From the cell containing the given text, extract its center point as (X, Y) coordinate. 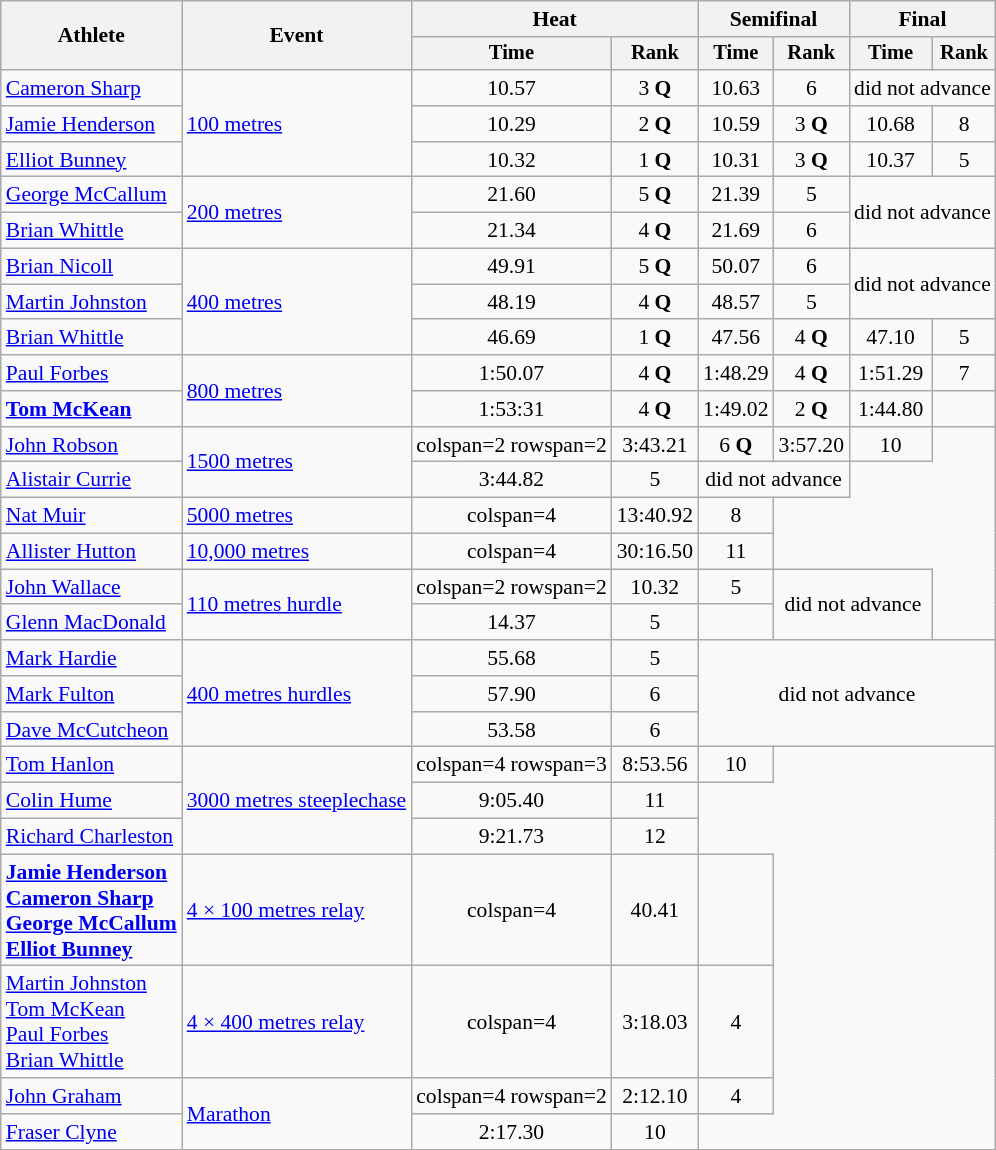
3:43.21 (655, 445)
10.31 (736, 160)
10.29 (512, 124)
21.69 (736, 231)
10.63 (736, 88)
57.90 (512, 694)
Mark Hardie (92, 658)
50.07 (736, 267)
6 Q (736, 445)
49.91 (512, 267)
30:16.50 (655, 552)
3:18.03 (655, 1022)
George McCallum (92, 195)
10.59 (736, 124)
Athlete (92, 36)
Jamie HendersonCameron SharpGeorge McCallumElliot Bunney (92, 910)
John Robson (92, 445)
200 metres (297, 212)
1:49.02 (736, 409)
Colin Hume (92, 801)
colspan=4 rowspan=3 (512, 765)
1:53:31 (512, 409)
100 metres (297, 124)
40.41 (655, 910)
3:44.82 (512, 480)
400 metres hurdles (297, 694)
Brian Nicoll (92, 267)
1:51.29 (890, 373)
Elliot Bunney (92, 160)
Nat Muir (92, 516)
John Graham (92, 1096)
10.37 (890, 160)
2:17.30 (512, 1132)
9:21.73 (512, 837)
3000 metres steeplechase (297, 800)
5000 metres (297, 516)
Martin JohnstonTom McKeanPaul ForbesBrian Whittle (92, 1022)
12 (655, 837)
48.19 (512, 302)
Tom Hanlon (92, 765)
55.68 (512, 658)
1:48.29 (736, 373)
Dave McCutcheon (92, 730)
10.68 (890, 124)
Fraser Clyne (92, 1132)
Allister Hutton (92, 552)
Mark Fulton (92, 694)
Cameron Sharp (92, 88)
800 metres (297, 390)
Alistair Currie (92, 480)
Jamie Henderson (92, 124)
4 × 400 metres relay (297, 1022)
21.39 (736, 195)
8:53.56 (655, 765)
14.37 (512, 623)
colspan=4 rowspan=2 (512, 1096)
John Wallace (92, 587)
9:05.40 (512, 801)
Marathon (297, 1114)
48.57 (736, 302)
1:44.80 (890, 409)
21.60 (512, 195)
Tom McKean (92, 409)
13:40.92 (655, 516)
Heat (554, 19)
2:12.10 (655, 1096)
Richard Charleston (92, 837)
21.34 (512, 231)
47.56 (736, 338)
47.10 (890, 338)
Glenn MacDonald (92, 623)
4 × 100 metres relay (297, 910)
400 metres (297, 302)
Semifinal (774, 19)
Final (922, 19)
Paul Forbes (92, 373)
10,000 metres (297, 552)
3:57.20 (812, 445)
10.57 (512, 88)
53.58 (512, 730)
46.69 (512, 338)
110 metres hurdle (297, 604)
1:50.07 (512, 373)
Martin Johnston (92, 302)
1500 metres (297, 462)
Event (297, 36)
7 (964, 373)
